Provide the [x, y] coordinate of the cell's center where the given text is located.  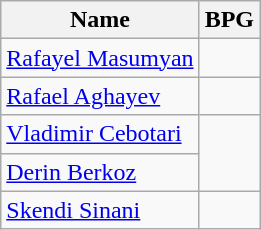
Rafayel Masumyan [100, 58]
Skendi Sinani [100, 210]
Derin Berkoz [100, 172]
Name [100, 20]
Vladimir Cebotari [100, 134]
BPG [229, 20]
Rafael Aghayev [100, 96]
